Return the [X, Y] coordinate for the center point of the cell that contains the specified text.  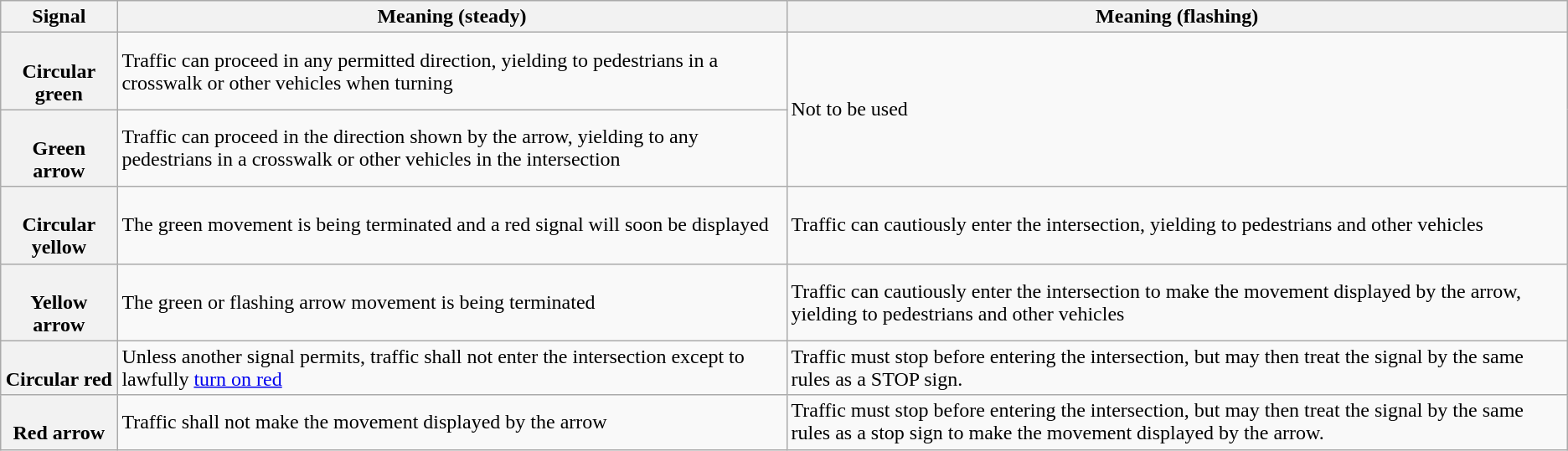
The green movement is being terminated and a red signal will soon be displayed [452, 225]
Green arrow [59, 148]
Yellow arrow [59, 302]
The green or flashing arrow movement is being terminated [452, 302]
Traffic can cautiously enter the intersection, yielding to pedestrians and other vehicles [1177, 225]
Not to be used [1177, 110]
Traffic can proceed in the direction shown by the arrow, yielding to any pedestrians in a crosswalk or other vehicles in the intersection [452, 148]
Red arrow [59, 422]
Meaning (flashing) [1177, 17]
Traffic shall not make the movement displayed by the arrow [452, 422]
Signal [59, 17]
Meaning (steady) [452, 17]
Traffic can cautiously enter the intersection to make the movement displayed by the arrow, yielding to pedestrians and other vehicles [1177, 302]
Traffic must stop before entering the intersection, but may then treat the signal by the same rules as a STOP sign. [1177, 368]
Circular green [59, 71]
Traffic can proceed in any permitted direction, yielding to pedestrians in a crosswalk or other vehicles when turning [452, 71]
Circular red [59, 368]
Unless another signal permits, traffic shall not enter the intersection except to lawfully turn on red [452, 368]
Circular yellow [59, 225]
